Capture the cell that displays the provided text and extract its [x, y] central coordinate. 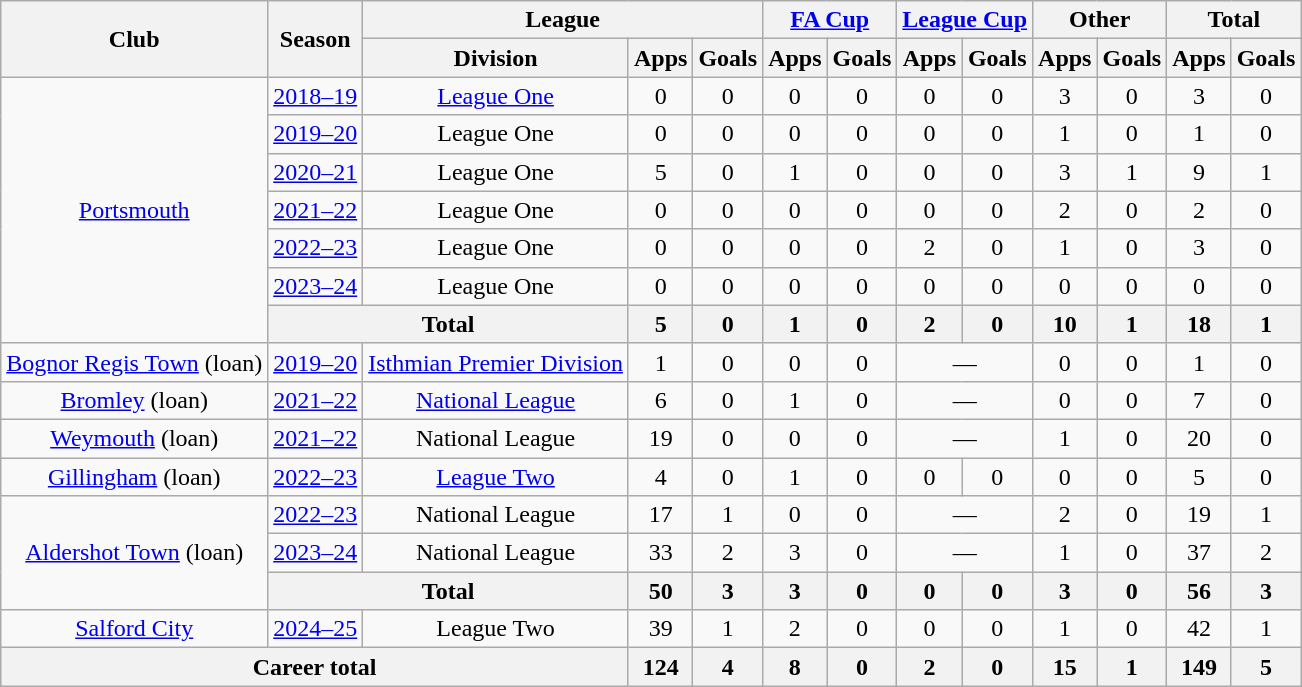
33 [660, 553]
Club [134, 39]
Isthmian Premier Division [496, 362]
15 [1065, 667]
League Cup [965, 20]
8 [795, 667]
2020–21 [316, 172]
FA Cup [830, 20]
124 [660, 667]
2024–25 [316, 629]
Bromley (loan) [134, 400]
50 [660, 591]
6 [660, 400]
Bognor Regis Town (loan) [134, 362]
Career total [315, 667]
Season [316, 39]
2018–19 [316, 96]
Salford City [134, 629]
Gillingham (loan) [134, 477]
Other [1100, 20]
149 [1199, 667]
Weymouth (loan) [134, 438]
10 [1065, 324]
Portsmouth [134, 210]
Aldershot Town (loan) [134, 553]
39 [660, 629]
56 [1199, 591]
Division [496, 58]
7 [1199, 400]
18 [1199, 324]
17 [660, 515]
37 [1199, 553]
20 [1199, 438]
42 [1199, 629]
League [563, 20]
9 [1199, 172]
